Determine the [x, y] coordinate at the center of the cell enclosing the given text.  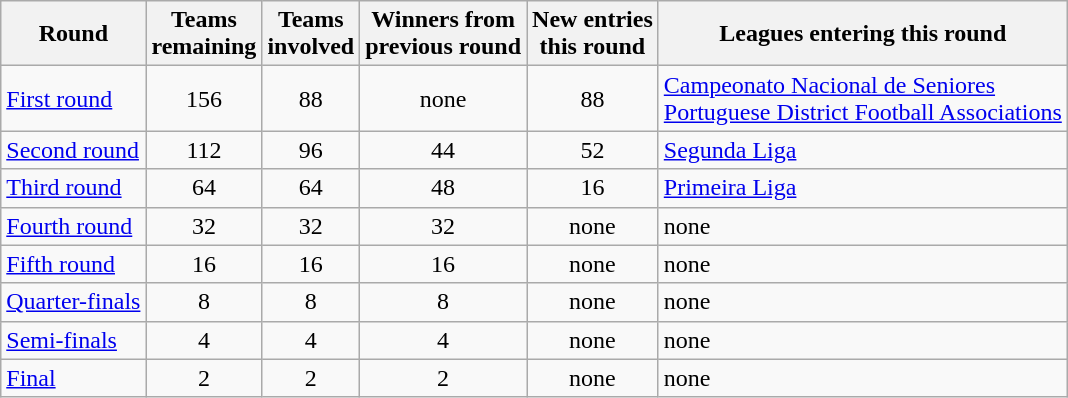
Round [74, 34]
Quarter-finals [74, 302]
Third round [74, 188]
52 [593, 150]
96 [311, 150]
Teamsinvolved [311, 34]
Campeonato Nacional de SenioresPortuguese District Football Associations [862, 98]
44 [444, 150]
New entriesthis round [593, 34]
Winners fromprevious round [444, 34]
112 [204, 150]
Fourth round [74, 226]
Segunda Liga [862, 150]
First round [74, 98]
48 [444, 188]
Teamsremaining [204, 34]
Semi-finals [74, 340]
Second round [74, 150]
Primeira Liga [862, 188]
Fifth round [74, 264]
Final [74, 378]
156 [204, 98]
Leagues entering this round [862, 34]
